Pinpoint the cell where the given text exists, returning its (X, Y) midpoint coordinate. 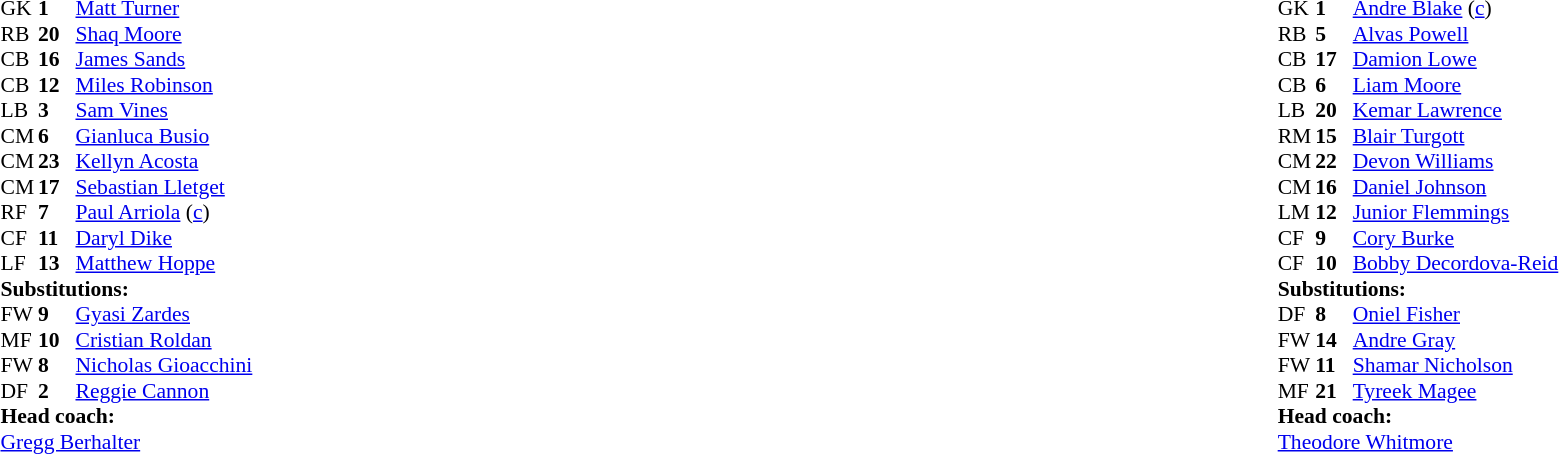
Shaq Moore (164, 34)
Bobby Decordova-Reid (1456, 263)
Sebastian Lletget (164, 187)
14 (1334, 340)
Andre Gray (1456, 340)
21 (1334, 391)
Cory Burke (1456, 238)
Matthew Hoppe (164, 263)
Junior Flemmings (1456, 213)
RM (1297, 136)
Tyreek Magee (1456, 391)
Reggie Cannon (164, 391)
Daryl Dike (164, 238)
Daniel Johnson (1456, 187)
2 (57, 391)
Shamar Nicholson (1456, 365)
3 (57, 111)
Paul Arriola (c) (164, 213)
James Sands (164, 59)
23 (57, 161)
Sam Vines (164, 111)
22 (1334, 161)
Oniel Fisher (1456, 315)
Devon Williams (1456, 161)
LF (19, 263)
Alvas Powell (1456, 34)
Damion Lowe (1456, 59)
Kemar Lawrence (1456, 111)
RF (19, 213)
15 (1334, 136)
Kellyn Acosta (164, 161)
Gyasi Zardes (164, 315)
5 (1334, 34)
LM (1297, 213)
Miles Robinson (164, 85)
Gianluca Busio (164, 136)
Nicholas Gioacchini (164, 365)
13 (57, 263)
Cristian Roldan (164, 340)
7 (57, 213)
Liam Moore (1456, 85)
Blair Turgott (1456, 136)
